Scan for the cell matching the given text and deliver its [X, Y] coordinate at center. 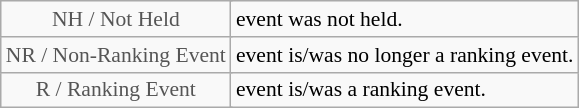
event is/was a ranking event. [405, 90]
NH / Not Held [116, 19]
R / Ranking Event [116, 90]
event was not held. [405, 19]
NR / Non-Ranking Event [116, 55]
event is/was no longer a ranking event. [405, 55]
